Extract the (x, y) coordinate from the center of the cell holding the provided text.  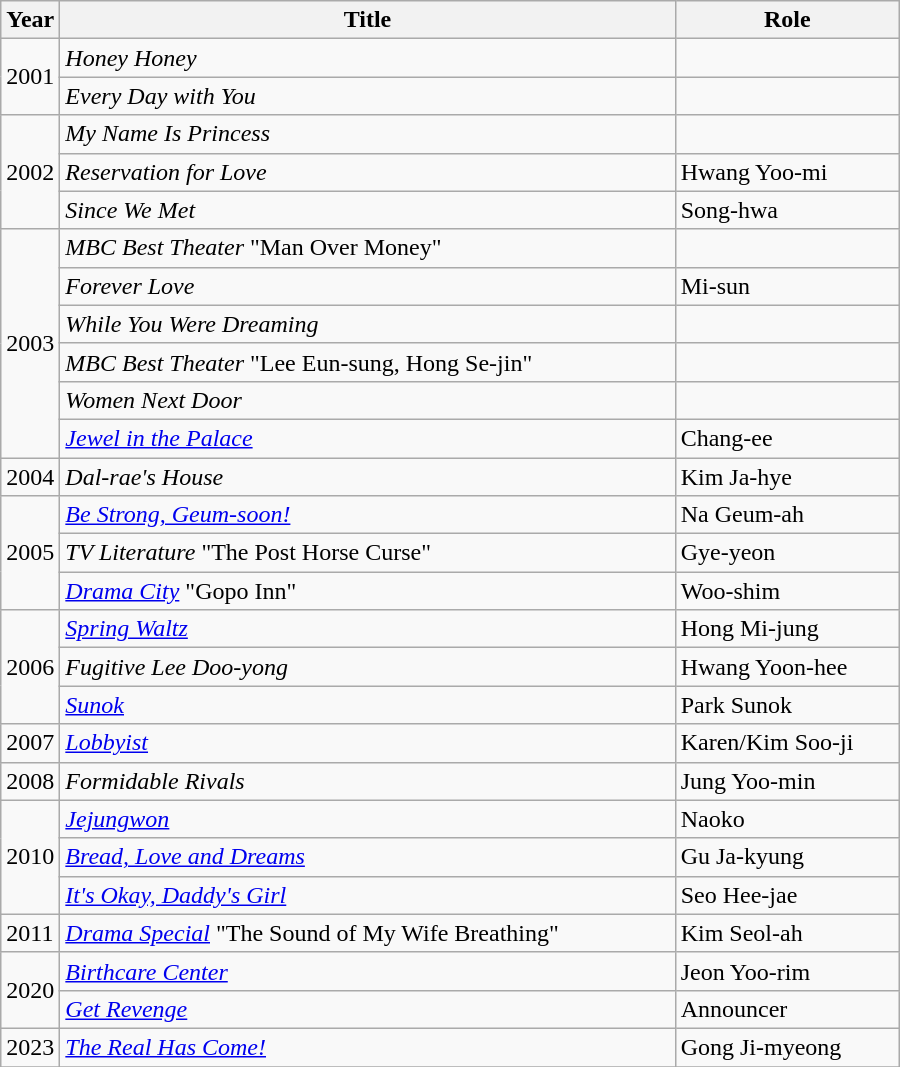
Kim Ja-hye (787, 477)
Since We Met (368, 210)
Get Revenge (368, 1009)
TV Literature "The Post Horse Curse" (368, 553)
Hwang Yoo-mi (787, 172)
MBC Best Theater "Man Over Money" (368, 248)
Na Geum-ah (787, 515)
Forever Love (368, 286)
Announcer (787, 1009)
Hwang Yoon-hee (787, 667)
2020 (30, 990)
Chang-ee (787, 438)
Drama City "Gopo Inn" (368, 591)
Naoko (787, 819)
Song-hwa (787, 210)
Jejungwon (368, 819)
Every Day with You (368, 96)
2004 (30, 477)
Dal-rae's House (368, 477)
Fugitive Lee Doo-yong (368, 667)
Hong Mi-jung (787, 629)
Bread, Love and Dreams (368, 857)
2008 (30, 781)
Gye-yeon (787, 553)
My Name Is Princess (368, 134)
2002 (30, 172)
2005 (30, 553)
2011 (30, 933)
Park Sunok (787, 705)
Honey Honey (368, 58)
Spring Waltz (368, 629)
Seo Hee-jae (787, 895)
2003 (30, 343)
MBC Best Theater "Lee Eun-sung, Hong Se-jin" (368, 362)
Formidable Rivals (368, 781)
2007 (30, 743)
Gu Ja-kyung (787, 857)
Women Next Door (368, 400)
Sunok (368, 705)
Birthcare Center (368, 971)
The Real Has Come! (368, 1047)
Role (787, 20)
2001 (30, 77)
Karen/Kim Soo-ji (787, 743)
Drama Special "The Sound of My Wife Breathing" (368, 933)
2023 (30, 1047)
2006 (30, 667)
Title (368, 20)
While You Were Dreaming (368, 324)
It's Okay, Daddy's Girl (368, 895)
Year (30, 20)
Jeon Yoo-rim (787, 971)
Mi-sun (787, 286)
Reservation for Love (368, 172)
Gong Ji-myeong (787, 1047)
Kim Seol-ah (787, 933)
Jewel in the Palace (368, 438)
Be Strong, Geum-soon! (368, 515)
Lobbyist (368, 743)
Jung Yoo-min (787, 781)
2010 (30, 857)
Woo-shim (787, 591)
